Extract the [x, y] coordinate from the center of the cell holding the provided text.  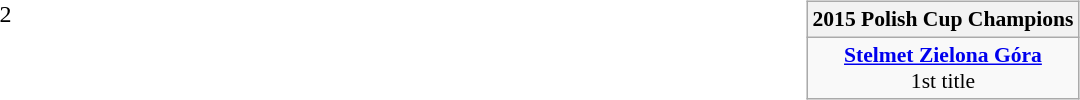
Stelmet Zielona Góra1st title [942, 68]
2015 Polish Cup Champions [942, 19]
